Return (x, y) of the center of cell containing provided text 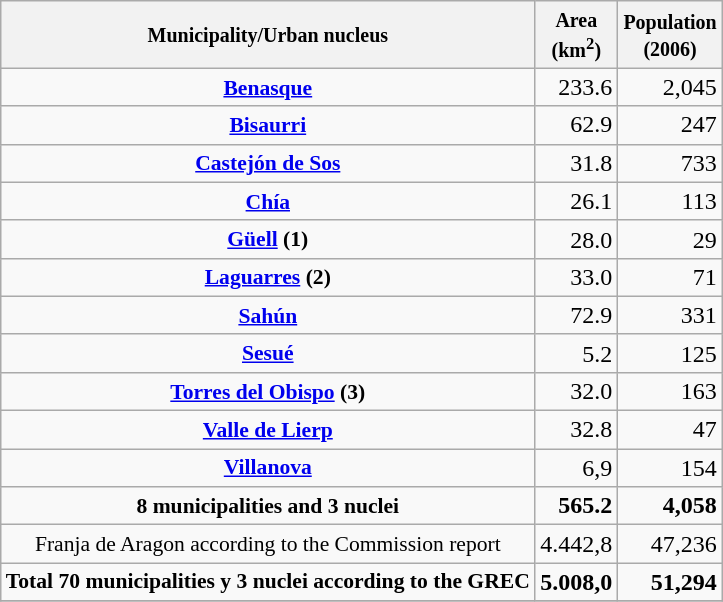
47 (670, 430)
Franja de Aragon according to the Commission report (268, 544)
Benasque (268, 87)
Castejón de Sos (268, 163)
233.6 (576, 87)
33.0 (576, 277)
247 (670, 125)
113 (670, 201)
8 municipalities and 3 nuclei (268, 506)
31.8 (576, 163)
Laguarres (2) (268, 277)
5.2 (576, 353)
Sesué (268, 353)
29 (670, 239)
331 (670, 315)
47,236 (670, 544)
32.8 (576, 430)
Population(2006) (670, 34)
72.9 (576, 315)
51,294 (670, 582)
Güell (1) (268, 239)
32.0 (576, 391)
6,9 (576, 468)
Bisaurri (268, 125)
Valle de Lierp (268, 430)
Sahún (268, 315)
Torres del Obispo (3) (268, 391)
28.0 (576, 239)
Villanova (268, 468)
5.008,0 (576, 582)
26.1 (576, 201)
4.442,8 (576, 544)
Chía (268, 201)
Area(km2) (576, 34)
Total 70 municipalities y 3 nuclei according to the GREC (268, 582)
4,058 (670, 506)
71 (670, 277)
733 (670, 163)
565.2 (576, 506)
125 (670, 353)
Municipality/Urban nucleus (268, 34)
163 (670, 391)
2,045 (670, 87)
154 (670, 468)
62.9 (576, 125)
